Scan for the cell matching the given text and deliver its (x, y) coordinate at center. 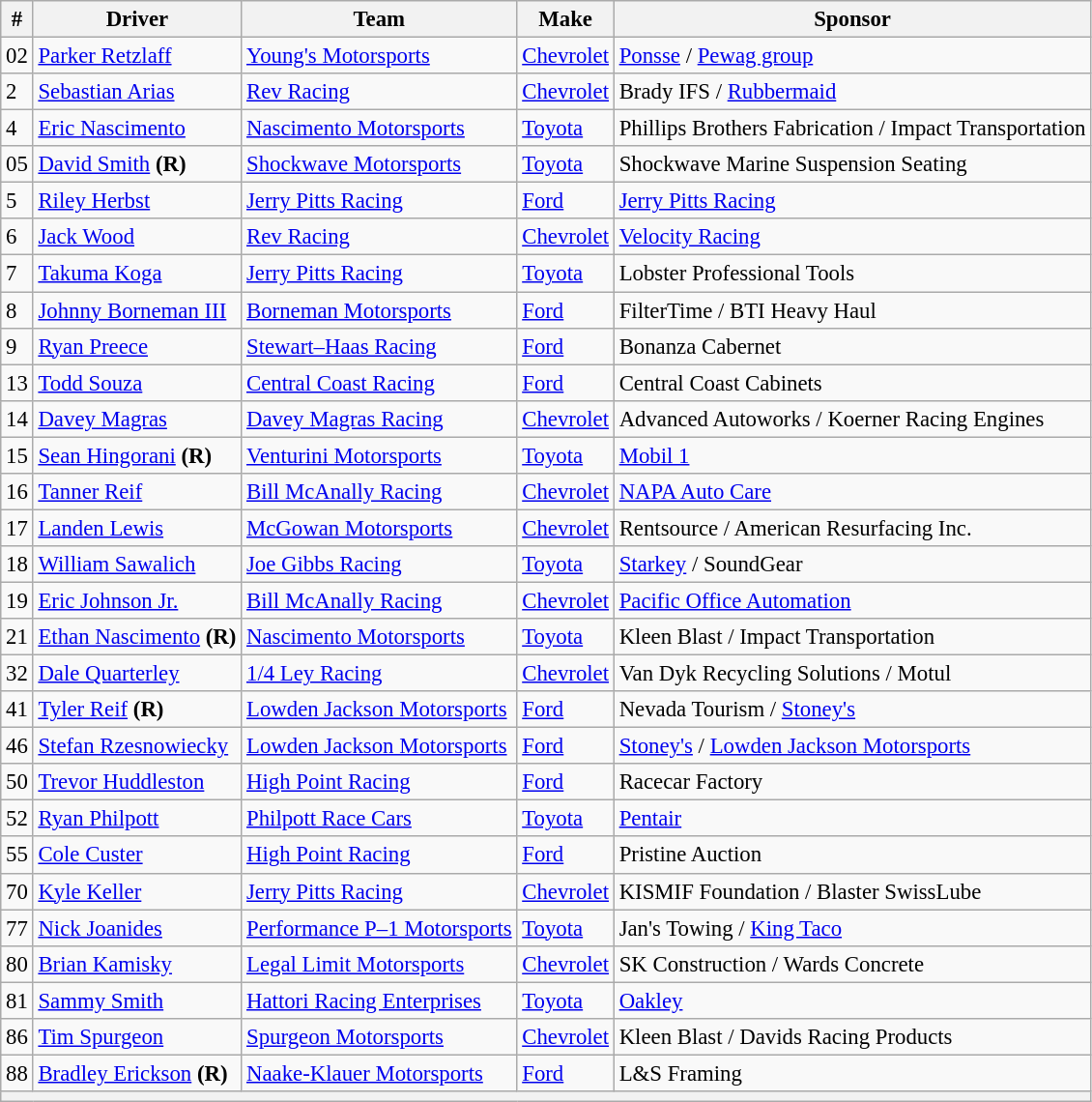
Davey Magras (137, 419)
Trevor Huddleston (137, 782)
Sean Hingorani (R) (137, 455)
Tanner Reif (137, 492)
McGowan Motorsports (379, 528)
Nick Joanides (137, 928)
Stoney's / Lowden Jackson Motorsports (852, 746)
L&S Framing (852, 1073)
Eric Johnson Jr. (137, 600)
Hattori Racing Enterprises (379, 1000)
9 (17, 346)
Dale Quarterley (137, 674)
17 (17, 528)
21 (17, 637)
80 (17, 964)
Ryan Preece (137, 346)
Pentair (852, 819)
Central Coast Racing (379, 383)
18 (17, 565)
Van Dyk Recycling Solutions / Motul (852, 674)
Borneman Motorsports (379, 310)
46 (17, 746)
Legal Limit Motorsports (379, 964)
50 (17, 782)
Philpott Race Cars (379, 819)
Parker Retzlaff (137, 56)
77 (17, 928)
William Sawalich (137, 565)
Racecar Factory (852, 782)
Lobster Professional Tools (852, 274)
Cole Custer (137, 855)
1/4 Ley Racing (379, 674)
8 (17, 310)
Eric Nascimento (137, 129)
Shockwave Marine Suspension Seating (852, 164)
13 (17, 383)
Spurgeon Motorsports (379, 1037)
Riley Herbst (137, 201)
70 (17, 891)
Central Coast Cabinets (852, 383)
Kleen Blast / Impact Transportation (852, 637)
Kleen Blast / Davids Racing Products (852, 1037)
Kyle Keller (137, 891)
Stefan Rzesnowiecky (137, 746)
Pacific Office Automation (852, 600)
7 (17, 274)
Ryan Philpott (137, 819)
6 (17, 237)
Ponsse / Pewag group (852, 56)
4 (17, 129)
Mobil 1 (852, 455)
Takuma Koga (137, 274)
Advanced Autoworks / Koerner Racing Engines (852, 419)
Phillips Brothers Fabrication / Impact Transportation (852, 129)
5 (17, 201)
Pristine Auction (852, 855)
Performance P–1 Motorsports (379, 928)
Jan's Towing / King Taco (852, 928)
Young's Motorsports (379, 56)
81 (17, 1000)
Tim Spurgeon (137, 1037)
32 (17, 674)
Velocity Racing (852, 237)
Sebastian Arias (137, 92)
14 (17, 419)
Make (565, 19)
Stewart–Haas Racing (379, 346)
Team (379, 19)
19 (17, 600)
Starkey / SoundGear (852, 565)
Venturini Motorsports (379, 455)
86 (17, 1037)
15 (17, 455)
Bradley Erickson (R) (137, 1073)
# (17, 19)
41 (17, 710)
Nevada Tourism / Stoney's (852, 710)
Davey Magras Racing (379, 419)
NAPA Auto Care (852, 492)
Shockwave Motorsports (379, 164)
Joe Gibbs Racing (379, 565)
Driver (137, 19)
Brian Kamisky (137, 964)
SK Construction / Wards Concrete (852, 964)
Bonanza Cabernet (852, 346)
Naake-Klauer Motorsports (379, 1073)
Rentsource / American Resurfacing Inc. (852, 528)
FilterTime / BTI Heavy Haul (852, 310)
55 (17, 855)
Oakley (852, 1000)
Ethan Nascimento (R) (137, 637)
KISMIF Foundation / Blaster SwissLube (852, 891)
52 (17, 819)
Sammy Smith (137, 1000)
Brady IFS / Rubbermaid (852, 92)
Landen Lewis (137, 528)
2 (17, 92)
05 (17, 164)
Jack Wood (137, 237)
Johnny Borneman III (137, 310)
Todd Souza (137, 383)
88 (17, 1073)
16 (17, 492)
Tyler Reif (R) (137, 710)
David Smith (R) (137, 164)
Sponsor (852, 19)
02 (17, 56)
